Return the [X, Y] coordinate for the center point of the cell that contains the specified text.  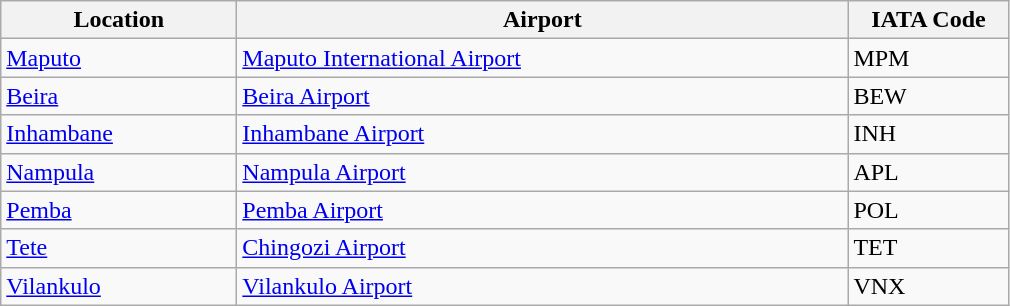
VNX [928, 286]
Inhambane [119, 134]
Tete [119, 248]
POL [928, 210]
IATA Code [928, 20]
Location [119, 20]
Pemba Airport [542, 210]
Maputo [119, 58]
BEW [928, 96]
Chingozi Airport [542, 248]
Pemba [119, 210]
INH [928, 134]
Vilankulo Airport [542, 286]
Vilankulo [119, 286]
APL [928, 172]
TET [928, 248]
Nampula Airport [542, 172]
Airport [542, 20]
Inhambane Airport [542, 134]
MPM [928, 58]
Beira [119, 96]
Beira Airport [542, 96]
Nampula [119, 172]
Maputo International Airport [542, 58]
